Return the (X, Y) coordinate for the center point of the cell that contains the specified text.  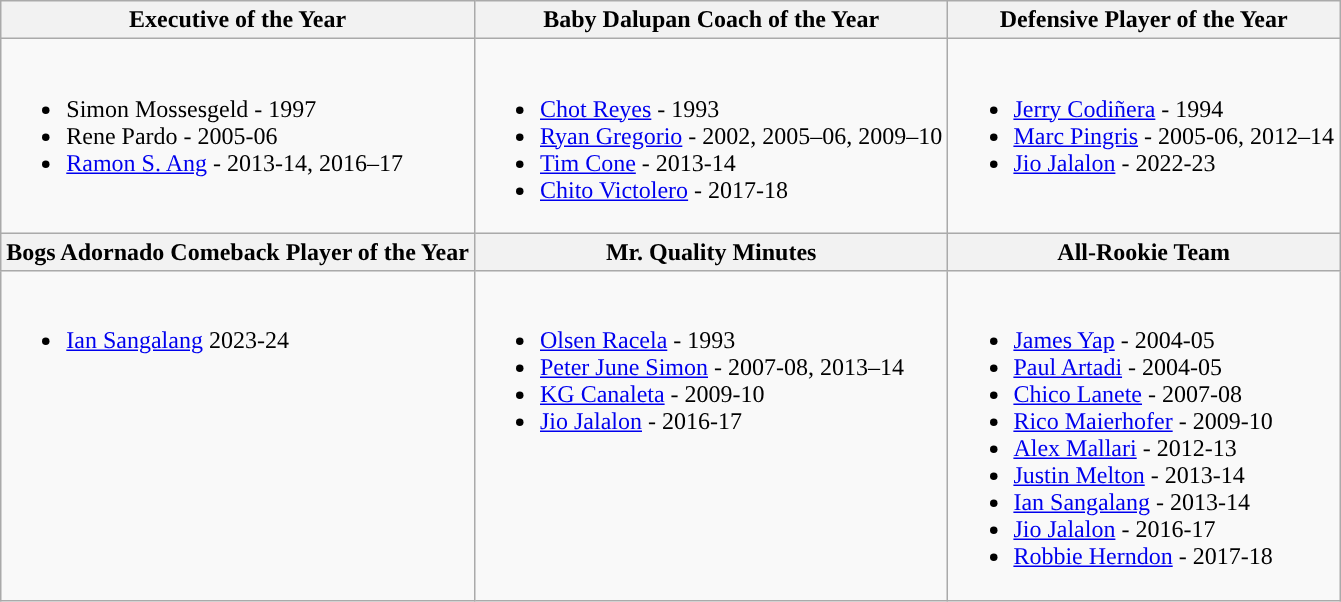
Mr. Quality Minutes (710, 252)
Executive of the Year (238, 20)
Baby Dalupan Coach of the Year (710, 20)
Chot Reyes - 1993Ryan Gregorio - 2002, 2005–06, 2009–10Tim Cone - 2013-14Chito Victolero - 2017-18 (710, 136)
Simon Mossesgeld - 1997Rene Pardo - 2005-06Ramon S. Ang - 2013-14, 2016–17 (238, 136)
Jerry Codiñera - 1994Marc Pingris - 2005-06, 2012–14Jio Jalalon - 2022-23 (1144, 136)
Ian Sangalang 2023-24 (238, 436)
Olsen Racela - 1993Peter June Simon - 2007-08, 2013–14KG Canaleta - 2009-10Jio Jalalon - 2016-17 (710, 436)
All-Rookie Team (1144, 252)
Bogs Adornado Comeback Player of the Year (238, 252)
Defensive Player of the Year (1144, 20)
